Identify which cell holds the provided text, then report its (x, y) central coordinate. 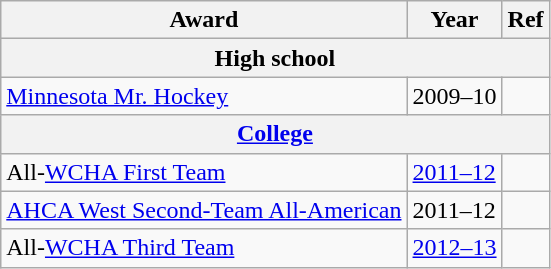
All-WCHA First Team (204, 172)
High school (275, 58)
College (275, 134)
Minnesota Mr. Hockey (204, 96)
All-WCHA Third Team (204, 248)
Ref (526, 20)
2012–13 (454, 248)
Year (454, 20)
2009–10 (454, 96)
Award (204, 20)
AHCA West Second-Team All-American (204, 210)
